Identify which cell holds the provided text, then report its (X, Y) central coordinate. 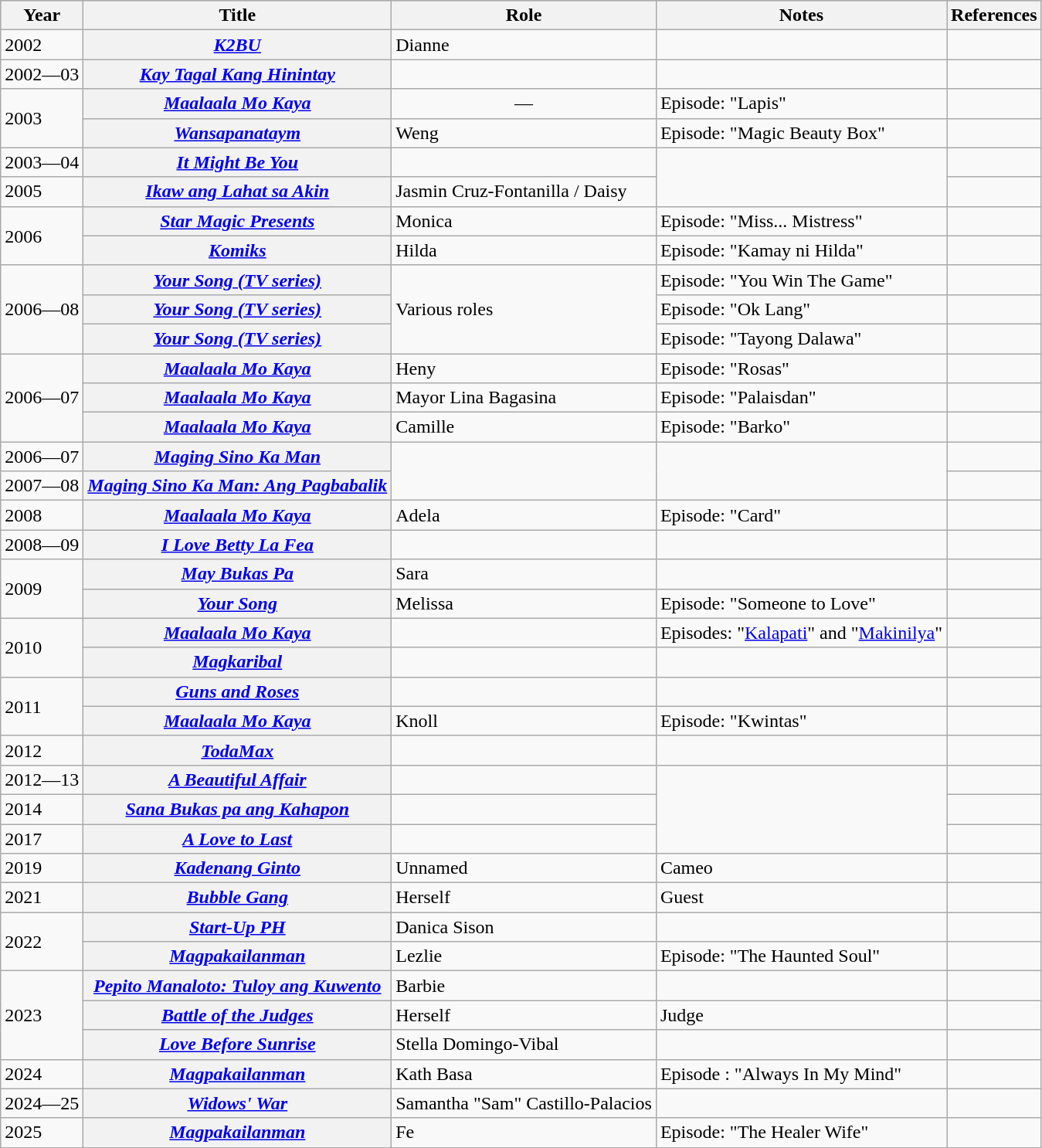
Episode: "Kamay ni Hilda" (801, 250)
K2BU (238, 45)
Sara (524, 574)
Danica Sison (524, 927)
Dianne (524, 45)
Sana Bukas pa ang Kahapon (238, 809)
Adela (524, 515)
2025 (42, 1133)
Barbie (524, 986)
Year (42, 15)
Jasmin Cruz-Fontanilla / Daisy (524, 192)
Episodes: "Kalapati" and "Makinilya" (801, 633)
Samantha "Sam" Castillo-Palacios (524, 1103)
Episode: "You Win The Game" (801, 280)
I Love Betty La Fea (238, 545)
It Might Be You (238, 162)
2006—08 (42, 309)
Episode: "Rosas" (801, 369)
Heny (524, 369)
Bubble Gang (238, 898)
Kath Basa (524, 1074)
2021 (42, 898)
Guns and Roses (238, 691)
2006 (42, 236)
Episode: "Palaisdan" (801, 398)
Hilda (524, 250)
Unnamed (524, 868)
Kay Tagal Kang Hinintay (238, 74)
2005 (42, 192)
Star Magic Presents (238, 221)
Various roles (524, 309)
Role (524, 15)
2012 (42, 750)
Mayor Lina Bagasina (524, 398)
Camille (524, 427)
2007—08 (42, 486)
Episode: "The Haunted Soul" (801, 956)
Episode: "The Healer Wife" (801, 1133)
Episode : "Always In My Mind" (801, 1074)
2024 (42, 1074)
Title (238, 15)
2002—03 (42, 74)
— (524, 104)
Your Song (238, 603)
2003—04 (42, 162)
Episode: "Barko" (801, 427)
Stella Domingo-Vibal (524, 1044)
2022 (42, 942)
2014 (42, 809)
Monica (524, 221)
TodaMax (238, 750)
A Love to Last (238, 838)
Episode: "Lapis" (801, 104)
Ikaw ang Lahat sa Akin (238, 192)
2024—25 (42, 1103)
Wansapanataym (238, 133)
Widows' War (238, 1103)
Komiks (238, 250)
May Bukas Pa (238, 574)
A Beautiful Affair (238, 779)
2008 (42, 515)
2011 (42, 706)
Kadenang Ginto (238, 868)
Guest (801, 898)
2009 (42, 589)
2019 (42, 868)
Episode: "Card" (801, 515)
Episode: "Ok Lang" (801, 309)
Episode: "Kwintas" (801, 721)
Episode: "Magic Beauty Box" (801, 133)
Fe (524, 1133)
References (995, 15)
2003 (42, 118)
Love Before Sunrise (238, 1044)
2010 (42, 647)
Weng (524, 133)
Melissa (524, 603)
Episode: "Tayong Dalawa" (801, 338)
2023 (42, 1015)
Pepito Manaloto: Tuloy ang Kuwento (238, 986)
2017 (42, 838)
Notes (801, 15)
Start-Up PH (238, 927)
Magkaribal (238, 662)
Battle of the Judges (238, 1015)
Knoll (524, 721)
Episode: "Miss... Mistress" (801, 221)
2002 (42, 45)
Maging Sino Ka Man: Ang Pagbabalik (238, 486)
2008—09 (42, 545)
Cameo (801, 868)
Episode: "Someone to Love" (801, 603)
2012—13 (42, 779)
Lezlie (524, 956)
Maging Sino Ka Man (238, 457)
Judge (801, 1015)
